Capture the cell that displays the provided text and extract its (X, Y) central coordinate. 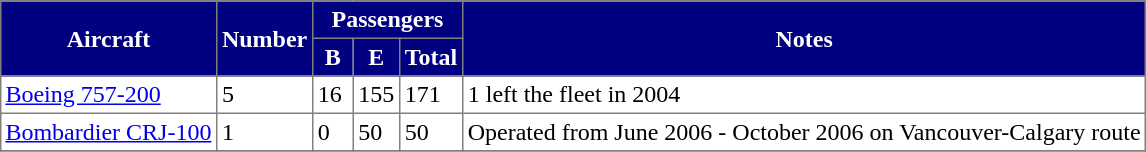
Bombardier CRJ-100 (108, 132)
Boeing 757-200 (108, 95)
5 (265, 95)
Aircraft (108, 38)
B (332, 57)
Operated from June 2006 - October 2006 on Vancouver-Calgary route (804, 132)
171 (430, 95)
E (376, 57)
Passengers (387, 20)
Number (265, 38)
Notes (804, 38)
0 (332, 132)
1 (265, 132)
1 left the fleet in 2004 (804, 95)
Total (430, 57)
155 (376, 95)
16 (332, 95)
